Capture the cell that displays the provided text and extract its (x, y) central coordinate. 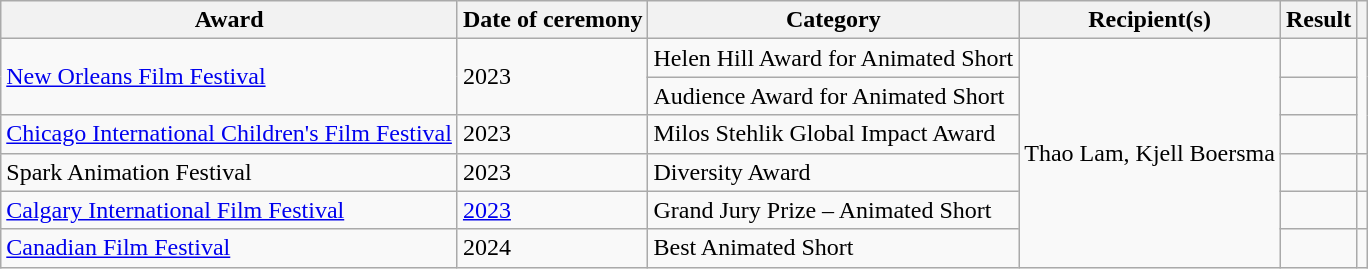
Chicago International Children's Film Festival (230, 134)
Award (230, 20)
Audience Award for Animated Short (834, 96)
Date of ceremony (552, 20)
New Orleans Film Festival (230, 77)
Result (1318, 20)
Grand Jury Prize – Animated Short (834, 210)
Spark Animation Festival (230, 172)
Milos Stehlik Global Impact Award (834, 134)
Diversity Award (834, 172)
Canadian Film Festival (230, 248)
Best Animated Short (834, 248)
2024 (552, 248)
Category (834, 20)
Helen Hill Award for Animated Short (834, 58)
Thao Lam, Kjell Boersma (1150, 153)
Recipient(s) (1150, 20)
Calgary International Film Festival (230, 210)
